Locate the cell with the specified text and output its [X, Y] center coordinate. 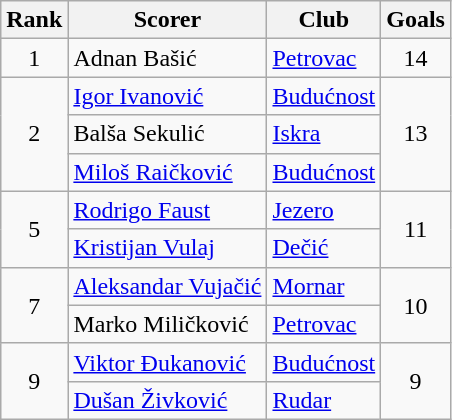
Adnan Bašić [168, 58]
Dečić [324, 248]
Rodrigo Faust [168, 210]
Club [324, 20]
Igor Ivanović [168, 96]
Rudar [324, 400]
10 [416, 305]
5 [34, 229]
1 [34, 58]
Viktor Đukanović [168, 362]
13 [416, 134]
7 [34, 305]
Balša Sekulić [168, 134]
Kristijan Vulaj [168, 248]
11 [416, 229]
Dušan Živković [168, 400]
Goals [416, 20]
Mornar [324, 286]
Jezero [324, 210]
Miloš Raičković [168, 172]
Marko Miličković [168, 324]
Rank [34, 20]
14 [416, 58]
Iskra [324, 134]
Scorer [168, 20]
Aleksandar Vujačić [168, 286]
2 [34, 134]
